Detect which cell encompasses the target text, then output its [x, y] center coordinate. 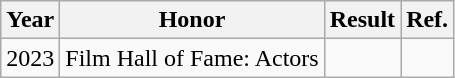
2023 [30, 58]
Year [30, 20]
Ref. [428, 20]
Result [362, 20]
Honor [192, 20]
Film Hall of Fame: Actors [192, 58]
